For the text-containing cell, return its midpoint in (x, y) coordinate format. 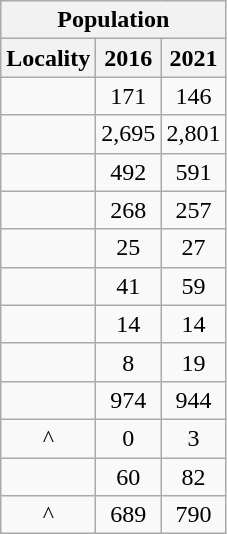
19 (194, 362)
790 (194, 515)
2,801 (194, 134)
27 (194, 248)
492 (128, 172)
0 (128, 438)
8 (128, 362)
146 (194, 96)
257 (194, 210)
3 (194, 438)
2021 (194, 58)
2,695 (128, 134)
60 (128, 477)
41 (128, 286)
944 (194, 400)
2016 (128, 58)
Population (114, 20)
689 (128, 515)
Locality (48, 58)
268 (128, 210)
25 (128, 248)
59 (194, 286)
591 (194, 172)
171 (128, 96)
974 (128, 400)
82 (194, 477)
